From the cell containing the given text, extract its center point as [X, Y] coordinate. 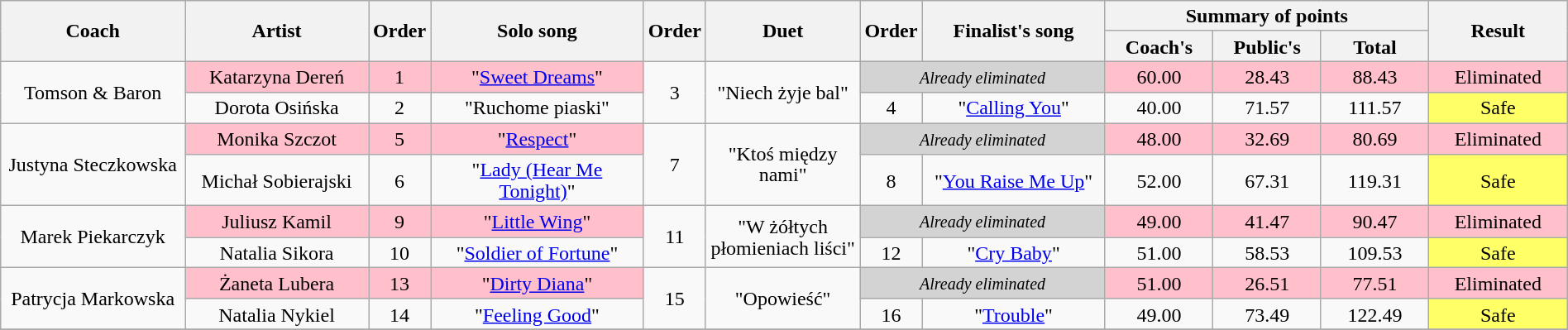
Coach [93, 31]
Żaneta Lubera [277, 283]
109.53 [1374, 253]
Total [1374, 46]
"Calling You" [1014, 108]
77.51 [1374, 283]
119.31 [1374, 180]
"Feeling Good" [538, 314]
13 [400, 283]
26.51 [1267, 283]
15 [675, 298]
"Trouble" [1014, 314]
60.00 [1159, 77]
"W żółtych płomieniach liści" [782, 237]
4 [892, 108]
88.43 [1374, 77]
122.49 [1374, 314]
Coach's [1159, 46]
"Ruchome piaski" [538, 108]
67.31 [1267, 180]
"Opowieść" [782, 298]
"You Raise Me Up" [1014, 180]
7 [675, 164]
73.49 [1267, 314]
Public's [1267, 46]
10 [400, 253]
52.00 [1159, 180]
"Little Wing" [538, 222]
11 [675, 237]
28.43 [1267, 77]
"Sweet Dreams" [538, 77]
Justyna Steczkowska [93, 164]
Patrycja Markowska [93, 298]
90.47 [1374, 222]
12 [892, 253]
32.69 [1267, 138]
111.57 [1374, 108]
1 [400, 77]
Solo song [538, 31]
"Ktoś między nami" [782, 164]
41.47 [1267, 222]
Marek Piekarczyk [93, 237]
Monika Szczot [277, 138]
5 [400, 138]
8 [892, 180]
Summary of points [1267, 17]
Juliusz Kamil [277, 222]
Natalia Nykiel [277, 314]
2 [400, 108]
Tomson & Baron [93, 93]
48.00 [1159, 138]
"Niech żyje bal" [782, 93]
"Cry Baby" [1014, 253]
Dorota Osińska [277, 108]
58.53 [1267, 253]
9 [400, 222]
"Lady (Hear Me Tonight)" [538, 180]
Result [1498, 31]
Katarzyna Dereń [277, 77]
3 [675, 93]
6 [400, 180]
Artist [277, 31]
14 [400, 314]
"Dirty Diana" [538, 283]
Finalist's song [1014, 31]
Duet [782, 31]
40.00 [1159, 108]
16 [892, 314]
71.57 [1267, 108]
Michał Sobierajski [277, 180]
80.69 [1374, 138]
Natalia Sikora [277, 253]
"Respect" [538, 138]
"Soldier of Fortune" [538, 253]
